Find where the given text appears and provide that cell's center as (X, Y) coordinate. 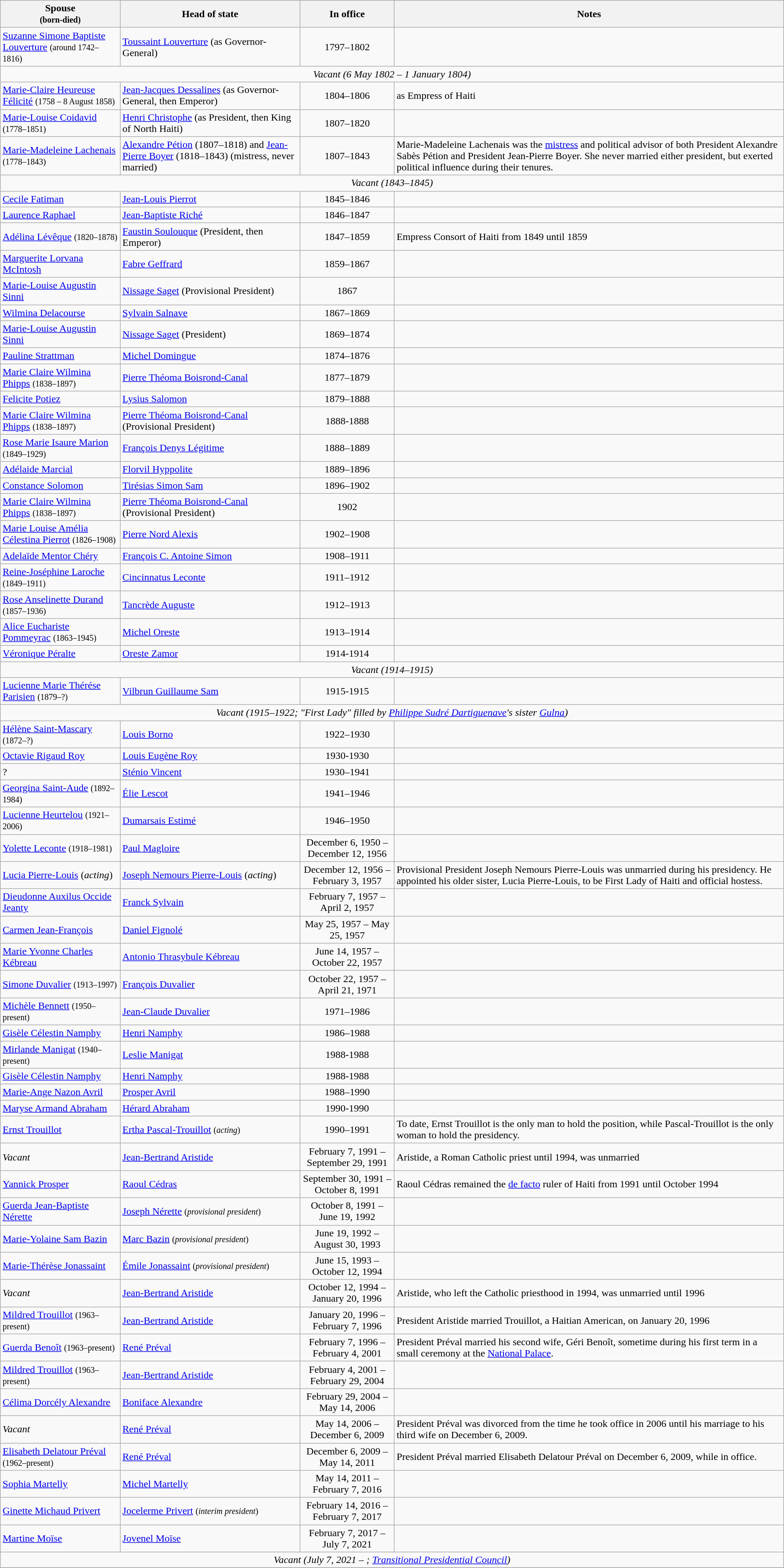
1930-1930 (347, 756)
Lucia Pierre-Louis (acting) (60, 875)
February 29, 2004 – May 14, 2006 (347, 1402)
Cincinnatus Leconte (210, 577)
Véronique Péralte (60, 653)
Tirésias Simon Sam (210, 485)
Michel Oreste (210, 632)
February 7, 1996 – February 4, 2001 (347, 1348)
May 14, 2006 – December 6, 2009 (347, 1429)
1804–1806 (347, 95)
Adélaide Marcial (60, 469)
Ertha Pascal-Trouillot (acting) (210, 1130)
Wilmina Delacourse (60, 313)
Aristide, who left the Catholic priesthood in 1994, was unmarried until 1996 (589, 1293)
February 14, 2016 – February 7, 2017 (347, 1511)
1988–1990 (347, 1092)
Empress Consort of Haiti from 1849 until 1859 (589, 236)
1847–1859 (347, 236)
February 7, 2017 – July 7, 2021 (347, 1539)
Nissage Saget (Provisional President) (210, 291)
Prosper Avril (210, 1092)
Dumarsais Estimé (210, 821)
Vacant (July 7, 2021 – ; Transitional Presidential Council) (392, 1560)
1874–1876 (347, 356)
Rose Marie Isaure Marion (1849–1929) (60, 448)
Marie Louise Amélia Célestina Pierrot (1826–1908) (60, 534)
Aristide, a Roman Catholic priest until 1994, was unmarried (589, 1157)
1922–1930 (347, 735)
François Duvalier (210, 984)
Octavie Rigaud Roy (60, 756)
1990-1990 (347, 1108)
Ginette Michaud Privert (60, 1511)
Marie Yvonne Charles Kébreau (60, 957)
1902 (347, 507)
Yolette Leconte (1918–1981) (60, 848)
1879–1888 (347, 399)
Michel Martelly (210, 1484)
Head of state (210, 14)
Guerda Benoît (1963–present) (60, 1348)
December 6, 2009 – May 14, 2011 (347, 1457)
1859–1867 (347, 264)
Jocelerme Privert (interim president) (210, 1511)
February 4, 2001 – February 29, 2004 (347, 1375)
Lucienne Marie Thérése Parisien (1879–?) (60, 691)
Marguerite Lorvana McIntosh (60, 264)
Raoul Cédras (210, 1184)
François C. Antoine Simon (210, 556)
October 12, 1994 – January 20, 1996 (347, 1293)
Jean-Louis Pierrot (210, 199)
Carmen Jean-François (60, 930)
Mirlande Manigat (1940–present) (60, 1055)
September 30, 1991 – October 8, 1991 (347, 1184)
May 25, 1957 – May 25, 1957 (347, 930)
Pierre Théoma Boisrond-Canal (210, 378)
Jean-Baptiste Riché (210, 215)
Oreste Zamor (210, 653)
François Denys Légitime (210, 448)
June 14, 1957 – October 22, 1957 (347, 957)
1971–1986 (347, 1011)
1797–1802 (347, 47)
Marie-Madeleine Lachenais (1778–1843) (60, 156)
February 7, 1991 – September 29, 1991 (347, 1157)
1930–1941 (347, 772)
1990–1991 (347, 1130)
Antonio Thrasybule Kébreau (210, 957)
Elisabeth Delatour Préval (1962–present) (60, 1457)
Vacant (1915–1922; "First Lady" filled by Philippe Sudré Dartiguenave's sister Gulna) (392, 713)
Simone Duvalier (1913–1997) (60, 984)
Hérard Abraham (210, 1108)
1846–1847 (347, 215)
December 6, 1950 – December 12, 1956 (347, 848)
Fabre Geffrard (210, 264)
Paul Magloire (210, 848)
June 19, 1992 – August 30, 1993 (347, 1239)
President Préval married Elisabeth Delatour Préval on December 6, 2009, while in office. (589, 1457)
1986–1988 (347, 1033)
1908–1911 (347, 556)
1941–1946 (347, 793)
1888-1888 (347, 420)
Adelaïde Mentor Chéry (60, 556)
Constance Solomon (60, 485)
Maryse Armand Abraham (60, 1108)
Lucienne Heurtelou (1921–2006) (60, 821)
Vacant (6 May 1802 – 1 January 1804) (392, 74)
Reine-Joséphine Laroche (1849–1911) (60, 577)
1902–1908 (347, 534)
In office (347, 14)
Rose Anselinette Durand (1857–1936) (60, 605)
Raoul Cédras remained the de facto ruler of Haiti from 1991 until October 1994 (589, 1184)
Adélina Lévêque (1820–1878) (60, 236)
Dieudonne Auxilus Occide Jeanty (60, 902)
Ernst Trouillot (60, 1130)
1845–1846 (347, 199)
Hélène Saint-Mascary (1872–?) (60, 735)
1914-1914 (347, 653)
Sténio Vincent (210, 772)
Louis Eugène Roy (210, 756)
January 20, 1996 – February 7, 1996 (347, 1320)
Marie-Ange Nazon Avril (60, 1092)
Lysius Salomon (210, 399)
Notes (589, 14)
Alice Euchariste Pommeyrac (1863–1945) (60, 632)
Suzanne Simone Baptiste Louverture (around 1742–1816) (60, 47)
Marie-Thérèse Jonassaint (60, 1266)
February 7, 1957 – April 2, 1957 (347, 902)
1896–1902 (347, 485)
1877–1879 (347, 378)
Pierre Nord Alexis (210, 534)
Jean-Claude Duvalier (210, 1011)
Guerda Jean-Baptiste Nérette (60, 1211)
Élie Lescot (210, 793)
1888–1889 (347, 448)
Cecile Fatiman (60, 199)
1867 (347, 291)
Vacant (1914–1915) (392, 670)
1913–1914 (347, 632)
Daniel Fignolé (210, 930)
1807–1843 (347, 156)
Yannick Prosper (60, 1184)
Joseph Nérette (provisional president) (210, 1211)
Émile Jonassaint (provisional president) (210, 1266)
1912–1913 (347, 605)
Jovenel Moïse (210, 1539)
Boniface Alexandre (210, 1402)
1807–1820 (347, 123)
Laurence Raphael (60, 215)
Franck Sylvain (210, 902)
Vacant (1843–1845) (392, 183)
President Préval married his second wife, Géri Benoît, sometime during his first term in a small ceremony at the National Palace. (589, 1348)
June 15, 1993 – October 12, 1994 (347, 1266)
Vilbrun Guillaume Sam (210, 691)
Michel Domingue (210, 356)
Georgina Saint-Aude (1892–1984) (60, 793)
President Préval was divorced from the time he took office in 2006 until his marriage to his third wife on December 6, 2009. (589, 1429)
Sylvain Salnave (210, 313)
May 14, 2011 – February 7, 2016 (347, 1484)
Nissage Saget (President) (210, 334)
Tancrède Auguste (210, 605)
Jean-Jacques Dessalines (as Governor-General, then Emperor) (210, 95)
Louis Borno (210, 735)
1869–1874 (347, 334)
1867–1869 (347, 313)
Pauline Strattman (60, 356)
Marie-Claire Heureuse Félicité (1758 – 8 August 1858) (60, 95)
Florvil Hyppolite (210, 469)
Alexandre Pétion (1807–1818) and Jean-Pierre Boyer (1818–1843) (mistress, never married) (210, 156)
Leslie Manigat (210, 1055)
October 8, 1991 – June 19, 1992 (347, 1211)
October 22, 1957 – April 21, 1971 (347, 984)
Sophia Martelly (60, 1484)
President Aristide married Trouillot, a Haitian American, on January 20, 1996 (589, 1320)
Marie-Yolaine Sam Bazin (60, 1239)
Felicite Potiez (60, 399)
Martine Moïse (60, 1539)
Spouse (born-died) (60, 14)
Faustin Soulouque (President, then Emperor) (210, 236)
as Empress of Haiti (589, 95)
1889–1896 (347, 469)
Joseph Nemours Pierre-Louis (acting) (210, 875)
? (60, 772)
1911–1912 (347, 577)
Michèle Bennett (1950–present) (60, 1011)
Marc Bazin (provisional president) (210, 1239)
1946–1950 (347, 821)
December 12, 1956 – February 3, 1957 (347, 875)
To date, Ernst Trouillot is the only man to hold the position, while Pascal-Trouillot is the only woman to hold the presidency. (589, 1130)
Toussaint Louverture (as Governor-General) (210, 47)
Henri Christophe (as President, then King of North Haiti) (210, 123)
Marie-Louise Coidavid (1778–1851) (60, 123)
1915-1915 (347, 691)
Célima Dorcély Alexandre (60, 1402)
